Output the [X, Y] coordinate of the center of the cell containing the given text.  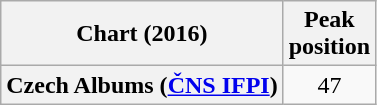
47 [329, 85]
Peakposition [329, 34]
Chart (2016) [142, 34]
Czech Albums (ČNS IFPI) [142, 85]
